Output the (x, y) coordinate of the center of the cell containing the given text.  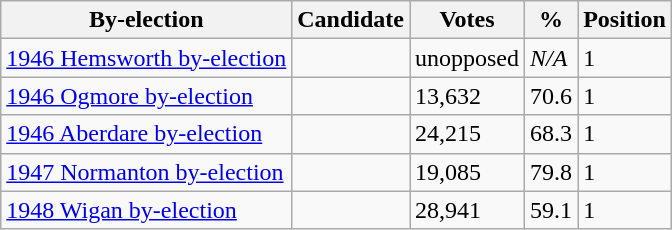
24,215 (468, 134)
59.1 (552, 210)
N/A (552, 58)
13,632 (468, 96)
19,085 (468, 172)
79.8 (552, 172)
1946 Hemsworth by-election (146, 58)
By-election (146, 20)
1948 Wigan by-election (146, 210)
68.3 (552, 134)
Candidate (351, 20)
Votes (468, 20)
1946 Aberdare by-election (146, 134)
Position (625, 20)
1946 Ogmore by-election (146, 96)
28,941 (468, 210)
70.6 (552, 96)
% (552, 20)
1947 Normanton by-election (146, 172)
unopposed (468, 58)
